Pinpoint the cell where the given text exists, returning its [X, Y] midpoint coordinate. 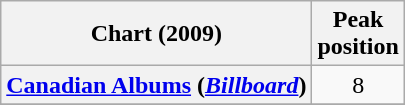
8 [358, 85]
Canadian Albums (Billboard) [156, 85]
Chart (2009) [156, 34]
Peakposition [358, 34]
